Identify which cell holds the provided text, then report its [x, y] central coordinate. 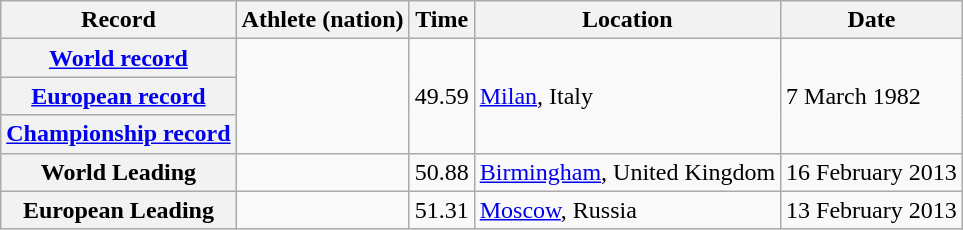
50.88 [442, 172]
European record [118, 96]
16 February 2013 [872, 172]
Birmingham, United Kingdom [627, 172]
13 February 2013 [872, 210]
Athlete (nation) [322, 20]
Time [442, 20]
51.31 [442, 210]
Location [627, 20]
Date [872, 20]
World Leading [118, 172]
European Leading [118, 210]
7 March 1982 [872, 96]
World record [118, 58]
Moscow, Russia [627, 210]
Record [118, 20]
49.59 [442, 96]
Milan, Italy [627, 96]
Championship record [118, 134]
